Find where the given text appears and provide that cell's center as (X, Y) coordinate. 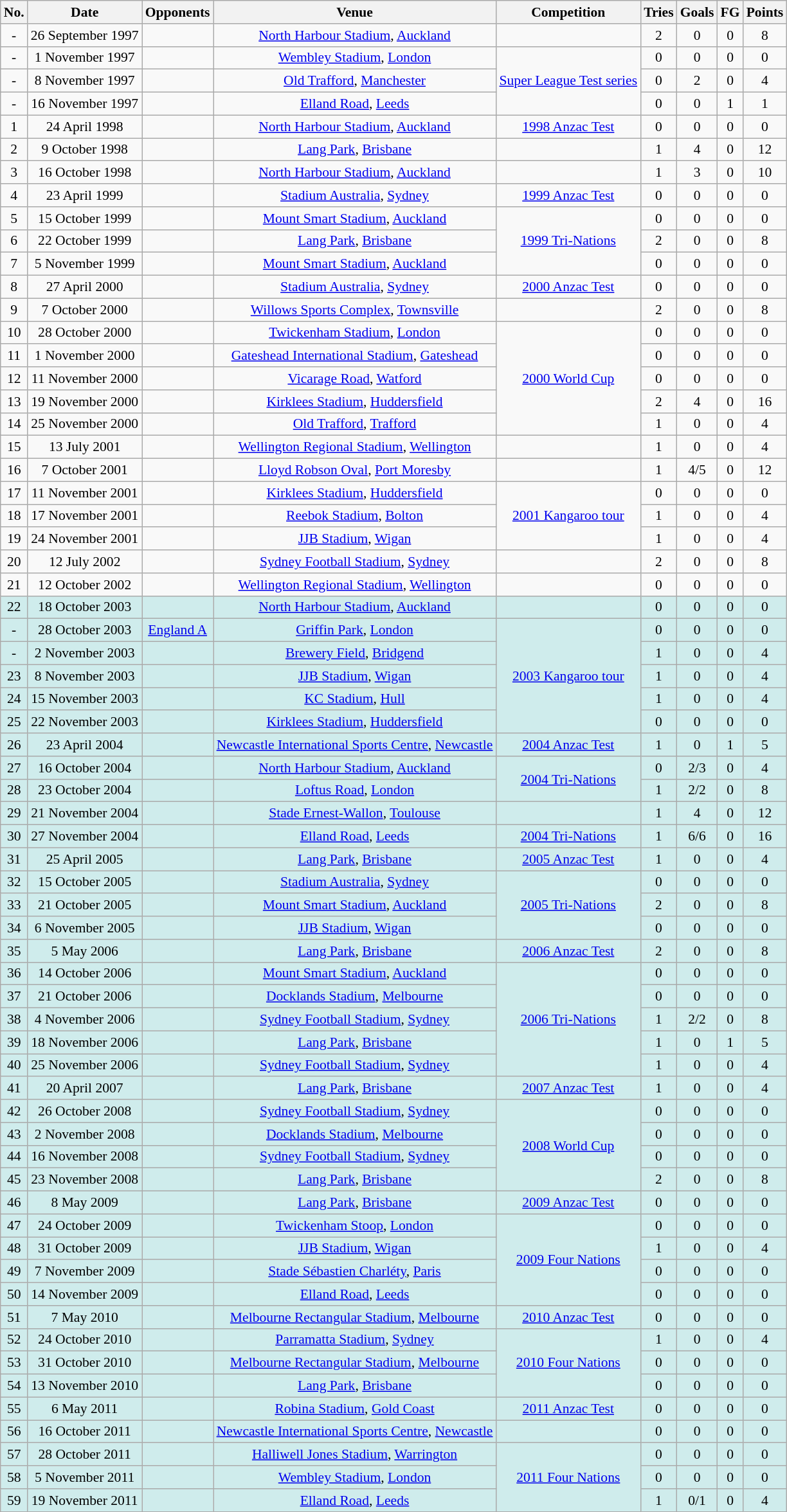
7 (14, 264)
2006 Tri-Nations (568, 1019)
1999 Anzac Test (568, 195)
Venue (355, 12)
7 October 2001 (85, 470)
KC Stadium, Hull (355, 699)
15 (14, 447)
2005 Tri-Nations (568, 905)
12 October 2002 (85, 585)
2011 Four Nations (568, 1478)
14 October 2006 (85, 974)
59 (14, 1500)
4 November 2006 (85, 1020)
42 (14, 1111)
51 (14, 1317)
25 November 2006 (85, 1065)
2007 Anzac Test (568, 1089)
Twickenham Stoop, London (355, 1225)
21 (14, 585)
Loftus Road, London (355, 790)
No. (14, 12)
Goals (697, 12)
28 October 2000 (85, 333)
25 November 2000 (85, 424)
Points (765, 12)
6/6 (697, 837)
FG (730, 12)
20 April 2007 (85, 1089)
1998 Anzac Test (568, 127)
13 July 2001 (85, 447)
39 (14, 1042)
23 (14, 676)
22 November 2003 (85, 722)
Lloyd Robson Oval, Port Moresby (355, 470)
13 November 2010 (85, 1386)
22 October 1999 (85, 241)
12 July 2002 (85, 562)
2005 Anzac Test (568, 859)
50 (14, 1294)
2011 Anzac Test (568, 1409)
27 April 2000 (85, 287)
23 April 1999 (85, 195)
44 (14, 1157)
11 (14, 356)
Reebok Stadium, Bolton (355, 516)
2001 Kangaroo tour (568, 515)
29 (14, 814)
43 (14, 1134)
9 (14, 310)
Old Trafford, Trafford (355, 424)
19 November 2011 (85, 1500)
57 (14, 1455)
1 November 2000 (85, 356)
24 April 1998 (85, 127)
36 (14, 974)
1999 Tri-Nations (568, 242)
6 May 2011 (85, 1409)
24 October 2009 (85, 1225)
2004 Anzac Test (568, 745)
52 (14, 1340)
18 November 2006 (85, 1042)
7 November 2009 (85, 1272)
31 October 2010 (85, 1363)
26 October 2008 (85, 1111)
Willows Sports Complex, Townsville (355, 310)
6 November 2005 (85, 928)
0/1 (697, 1500)
2000 Anzac Test (568, 287)
Griffin Park, London (355, 630)
Vicarage Road, Watford (355, 378)
35 (14, 951)
27 November 2004 (85, 837)
6 (14, 241)
7 October 2000 (85, 310)
55 (14, 1409)
1 November 1997 (85, 58)
7 May 2010 (85, 1317)
48 (14, 1249)
16 November 2008 (85, 1157)
53 (14, 1363)
28 October 2011 (85, 1455)
5 November 1999 (85, 264)
13 (14, 402)
31 (14, 859)
19 (14, 539)
23 November 2008 (85, 1180)
Twickenham Stadium, London (355, 333)
54 (14, 1386)
11 November 2001 (85, 493)
16 October 2004 (85, 768)
47 (14, 1225)
Halliwell Jones Stadium, Warrington (355, 1455)
24 November 2001 (85, 539)
2003 Kangaroo tour (568, 676)
34 (14, 928)
56 (14, 1432)
2 November 2003 (85, 654)
18 October 2003 (85, 607)
15 November 2003 (85, 699)
32 (14, 882)
8 November 2003 (85, 676)
15 October 1999 (85, 218)
17 (14, 493)
2010 Anzac Test (568, 1317)
40 (14, 1065)
8 May 2009 (85, 1203)
16 October 2011 (85, 1432)
Parramatta Stadium, Sydney (355, 1340)
45 (14, 1180)
2/3 (697, 768)
22 (14, 607)
46 (14, 1203)
2009 Anzac Test (568, 1203)
17 November 2001 (85, 516)
5 November 2011 (85, 1477)
33 (14, 905)
14 November 2009 (85, 1294)
Old Trafford, Manchester (355, 81)
21 October 2005 (85, 905)
Stade Sébastien Charléty, Paris (355, 1272)
Super League Test series (568, 81)
19 November 2000 (85, 402)
21 November 2004 (85, 814)
Stade Ernest-Wallon, Toulouse (355, 814)
2000 World Cup (568, 378)
31 October 2009 (85, 1249)
Brewery Field, Bridgend (355, 654)
28 (14, 790)
11 November 2000 (85, 378)
16 November 1997 (85, 104)
21 October 2006 (85, 997)
23 April 2004 (85, 745)
27 (14, 768)
2008 World Cup (568, 1145)
26 September 1997 (85, 35)
Gateshead International Stadium, Gateshead (355, 356)
30 (14, 837)
25 April 2005 (85, 859)
5 May 2006 (85, 951)
Competition (568, 12)
Tries (658, 12)
9 October 1998 (85, 150)
25 (14, 722)
2 November 2008 (85, 1134)
8 November 1997 (85, 81)
15 October 2005 (85, 882)
26 (14, 745)
Date (85, 12)
37 (14, 997)
20 (14, 562)
4/5 (697, 470)
Robina Stadium, Gold Coast (355, 1409)
28 October 2003 (85, 630)
58 (14, 1477)
14 (14, 424)
24 (14, 699)
23 October 2004 (85, 790)
2010 Four Nations (568, 1362)
49 (14, 1272)
38 (14, 1020)
Opponents (177, 12)
24 October 2010 (85, 1340)
2009 Four Nations (568, 1259)
41 (14, 1089)
18 (14, 516)
16 October 1998 (85, 173)
2006 Anzac Test (568, 951)
England A (177, 630)
